Search for the cell housing the specified text and yield its (X, Y) center coordinate. 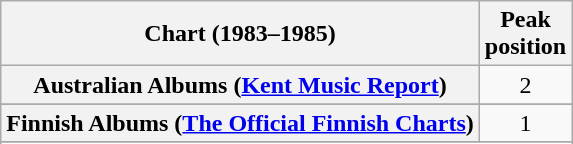
Finnish Albums (The Official Finnish Charts) (240, 123)
Peakposition (525, 34)
Australian Albums (Kent Music Report) (240, 85)
2 (525, 85)
Chart (1983–1985) (240, 34)
1 (525, 123)
